Capture the cell that displays the provided text and extract its [x, y] central coordinate. 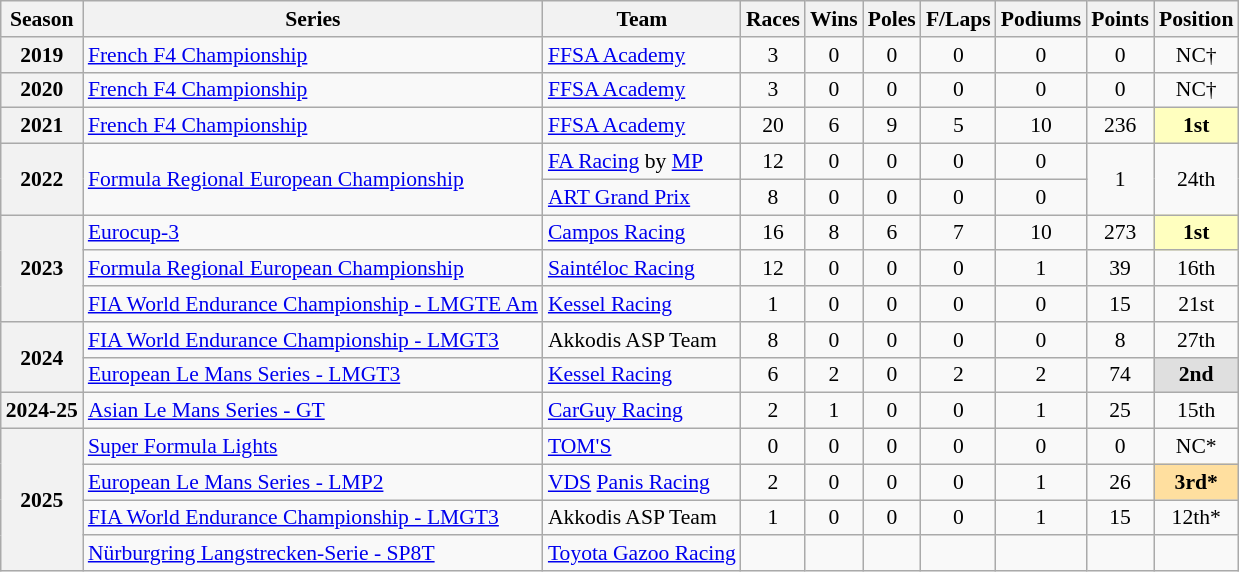
273 [1120, 233]
15th [1196, 411]
2024 [42, 358]
2021 [42, 126]
Wins [834, 19]
NC* [1196, 447]
7 [958, 233]
16th [1196, 269]
2020 [42, 90]
Nürburgring Langstrecken-Serie - SP8T [313, 554]
3rd* [1196, 482]
Series [313, 19]
5 [958, 126]
VDS Panis Racing [642, 482]
Races [773, 19]
74 [1120, 375]
Podiums [1042, 19]
Eurocup-3 [313, 233]
39 [1120, 269]
CarGuy Racing [642, 411]
Saintéloc Racing [642, 269]
16 [773, 233]
TOM'S [642, 447]
24th [1196, 180]
2019 [42, 55]
2023 [42, 268]
European Le Mans Series - LMP2 [313, 482]
European Le Mans Series - LMGT3 [313, 375]
Season [42, 19]
2024-25 [42, 411]
2022 [42, 180]
Campos Racing [642, 233]
25 [1120, 411]
Asian Le Mans Series - GT [313, 411]
26 [1120, 482]
Points [1120, 19]
20 [773, 126]
FIA World Endurance Championship - LMGTE Am [313, 304]
Toyota Gazoo Racing [642, 554]
2025 [42, 500]
Poles [892, 19]
236 [1120, 126]
Team [642, 19]
2nd [1196, 375]
9 [892, 126]
FA Racing by MP [642, 162]
F/Laps [958, 19]
Position [1196, 19]
21st [1196, 304]
12th* [1196, 518]
27th [1196, 340]
ART Grand Prix [642, 197]
Super Formula Lights [313, 447]
